Detect which cell encompasses the target text, then output its [X, Y] center coordinate. 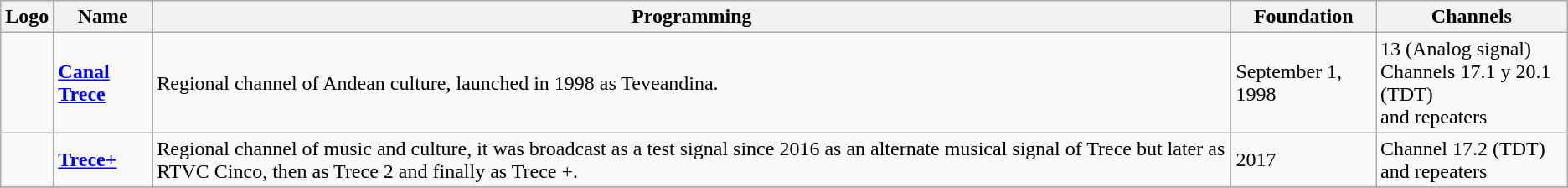
Channels [1473, 17]
Trece+ [103, 159]
Regional channel of Andean culture, launched in 1998 as Teveandina. [692, 82]
Name [103, 17]
Foundation [1303, 17]
Channel 17.2 (TDT)and repeaters [1473, 159]
13 (Analog signal)Channels 17.1 y 20.1 (TDT)and repeaters [1473, 82]
September 1, 1998 [1303, 82]
Programming [692, 17]
2017 [1303, 159]
Logo [27, 17]
Canal Trece [103, 82]
